Provide the (x, y) coordinate of the cell's center where the given text is located.  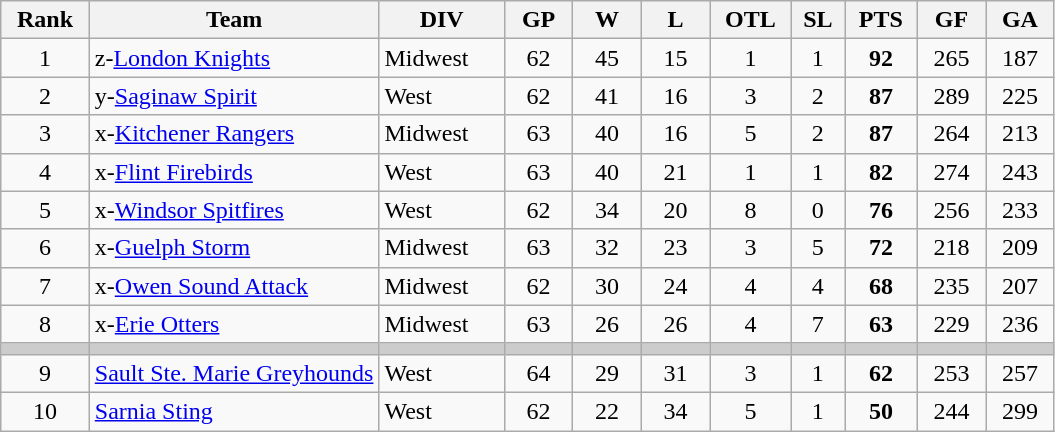
OTL (750, 20)
218 (951, 248)
233 (1020, 210)
82 (882, 172)
20 (675, 210)
30 (607, 286)
264 (951, 134)
PTS (882, 20)
GF (951, 20)
253 (951, 373)
x-Erie Otters (234, 324)
72 (882, 248)
265 (951, 58)
10 (46, 411)
W (607, 20)
257 (1020, 373)
GA (1020, 20)
92 (882, 58)
SL (818, 20)
229 (951, 324)
244 (951, 411)
236 (1020, 324)
187 (1020, 58)
22 (607, 411)
23 (675, 248)
Team (234, 20)
76 (882, 210)
y-Saginaw Spirit (234, 96)
24 (675, 286)
299 (1020, 411)
x-Guelph Storm (234, 248)
Rank (46, 20)
274 (951, 172)
Sault Ste. Marie Greyhounds (234, 373)
207 (1020, 286)
289 (951, 96)
31 (675, 373)
6 (46, 248)
z-London Knights (234, 58)
32 (607, 248)
41 (607, 96)
45 (607, 58)
Sarnia Sting (234, 411)
x-Kitchener Rangers (234, 134)
29 (607, 373)
15 (675, 58)
235 (951, 286)
21 (675, 172)
50 (882, 411)
DIV (442, 20)
x-Owen Sound Attack (234, 286)
209 (1020, 248)
64 (538, 373)
x-Flint Firebirds (234, 172)
256 (951, 210)
68 (882, 286)
L (675, 20)
243 (1020, 172)
x-Windsor Spitfires (234, 210)
0 (818, 210)
9 (46, 373)
225 (1020, 96)
213 (1020, 134)
GP (538, 20)
